Detect which cell encompasses the target text, then output its (x, y) center coordinate. 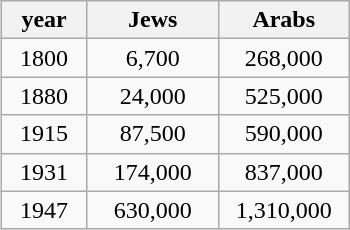
24,000 (152, 96)
268,000 (284, 58)
174,000 (152, 172)
1931 (44, 172)
525,000 (284, 96)
87,500 (152, 134)
1915 (44, 134)
1880 (44, 96)
630,000 (152, 210)
year (44, 20)
1947 (44, 210)
1800 (44, 58)
Jews (152, 20)
6,700 (152, 58)
590,000 (284, 134)
Arabs (284, 20)
1,310,000 (284, 210)
837,000 (284, 172)
